Find where the given text appears and provide that cell's center as [x, y] coordinate. 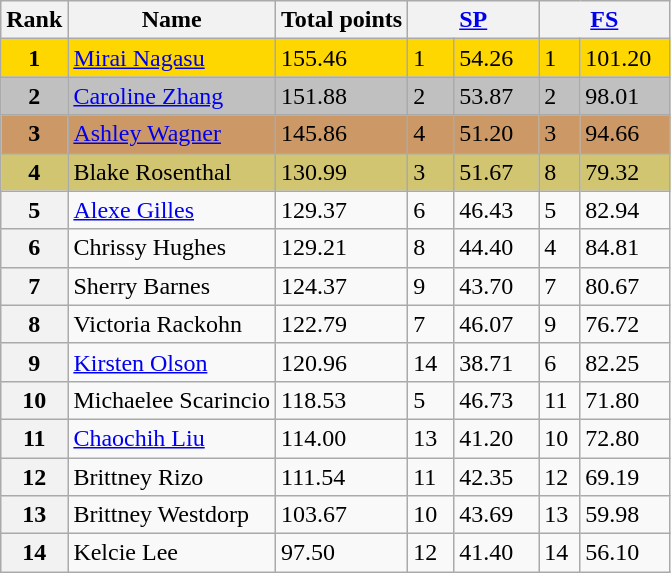
41.40 [496, 553]
80.67 [625, 286]
130.99 [341, 172]
Total points [341, 20]
Rank [34, 20]
114.00 [341, 438]
124.37 [341, 286]
51.20 [496, 134]
120.96 [341, 362]
Chaochih Liu [172, 438]
Sherry Barnes [172, 286]
Name [172, 20]
Michaelee Scarincio [172, 400]
42.35 [496, 477]
46.43 [496, 210]
Kirsten Olson [172, 362]
Kelcie Lee [172, 553]
Chrissy Hughes [172, 248]
SP [474, 20]
43.69 [496, 515]
Victoria Rackohn [172, 324]
38.71 [496, 362]
Brittney Rizo [172, 477]
122.79 [341, 324]
129.21 [341, 248]
44.40 [496, 248]
53.87 [496, 96]
Mirai Nagasu [172, 58]
Ashley Wagner [172, 134]
98.01 [625, 96]
46.07 [496, 324]
111.54 [341, 477]
82.94 [625, 210]
94.66 [625, 134]
Blake Rosenthal [172, 172]
97.50 [341, 553]
Brittney Westdorp [172, 515]
72.80 [625, 438]
71.80 [625, 400]
101.20 [625, 58]
69.19 [625, 477]
59.98 [625, 515]
145.86 [341, 134]
Alexe Gilles [172, 210]
79.32 [625, 172]
51.67 [496, 172]
82.25 [625, 362]
46.73 [496, 400]
41.20 [496, 438]
43.70 [496, 286]
76.72 [625, 324]
151.88 [341, 96]
118.53 [341, 400]
56.10 [625, 553]
FS [604, 20]
84.81 [625, 248]
54.26 [496, 58]
155.46 [341, 58]
103.67 [341, 515]
Caroline Zhang [172, 96]
129.37 [341, 210]
